From the cell containing the given text, extract its center point as (X, Y) coordinate. 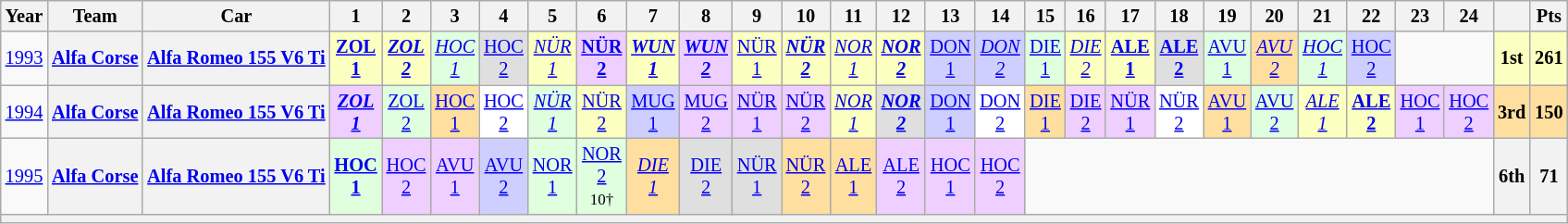
1994 (24, 112)
20 (1275, 16)
10 (807, 16)
15 (1045, 16)
22 (1371, 16)
1993 (24, 58)
13 (950, 16)
16 (1086, 16)
24 (1469, 16)
Team (94, 16)
11 (853, 16)
Car (236, 16)
18 (1179, 16)
12 (901, 16)
5 (553, 16)
1 (356, 16)
261 (1549, 58)
Pts (1549, 16)
NOR210† (601, 176)
3 (455, 16)
2 (407, 16)
WUN1 (653, 58)
MUG2 (707, 112)
23 (1421, 16)
1st (1512, 58)
21 (1323, 16)
WUN2 (707, 58)
MUG1 (653, 112)
1995 (24, 176)
3rd (1512, 112)
17 (1130, 16)
7 (653, 16)
71 (1549, 176)
6th (1512, 176)
Year (24, 16)
9 (757, 16)
150 (1549, 112)
19 (1227, 16)
6 (601, 16)
14 (1000, 16)
4 (503, 16)
8 (707, 16)
